Pinpoint the cell where the given text exists, returning its [x, y] midpoint coordinate. 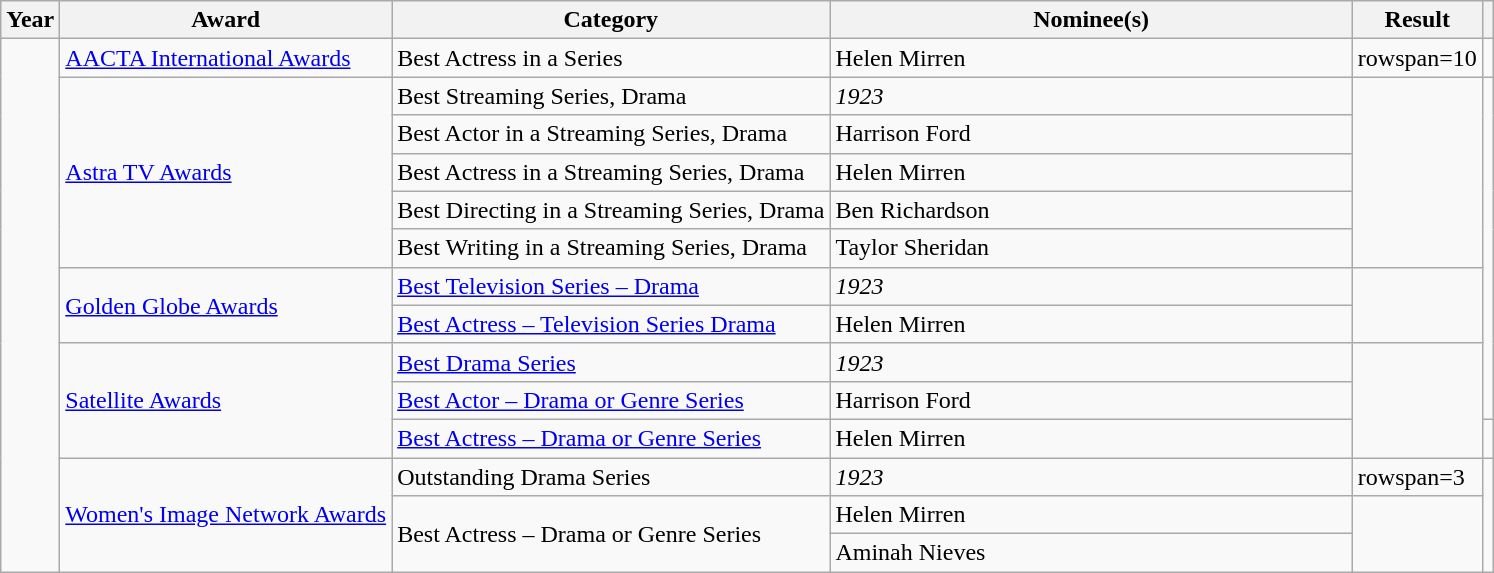
Best Actor in a Streaming Series, Drama [611, 134]
Award [226, 20]
Women's Image Network Awards [226, 515]
Best Streaming Series, Drama [611, 96]
Outstanding Drama Series [611, 477]
Year [30, 20]
Best Actress in a Series [611, 58]
Best Actress – Television Series Drama [611, 324]
Result [1417, 20]
Best Writing in a Streaming Series, Drama [611, 248]
rowspan=3 [1417, 477]
Ben Richardson [1091, 210]
Best Television Series – Drama [611, 286]
Best Actress in a Streaming Series, Drama [611, 172]
Nominee(s) [1091, 20]
Taylor Sheridan [1091, 248]
Satellite Awards [226, 400]
rowspan=10 [1417, 58]
Best Drama Series [611, 362]
Astra TV Awards [226, 172]
Golden Globe Awards [226, 305]
AACTA International Awards [226, 58]
Aminah Nieves [1091, 553]
Best Actor – Drama or Genre Series [611, 400]
Category [611, 20]
Best Directing in a Streaming Series, Drama [611, 210]
